Pinpoint the cell where the given text exists, returning its (x, y) midpoint coordinate. 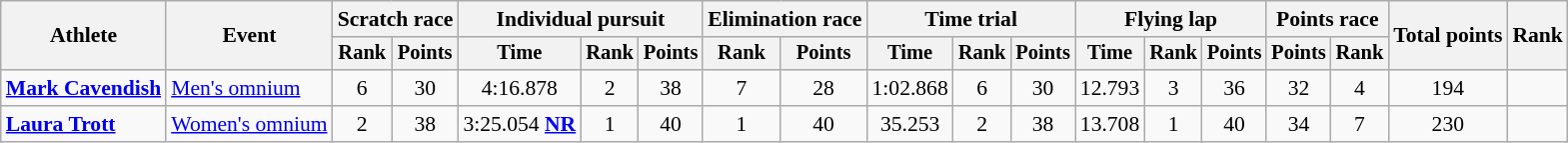
4 (1360, 88)
Men's omnium (249, 88)
12.793 (1109, 88)
Points race (1327, 19)
Time trial (970, 19)
Total points (1447, 36)
194 (1447, 88)
Athlete (84, 36)
28 (823, 88)
230 (1447, 124)
34 (1298, 124)
36 (1234, 88)
Laura Trott (84, 124)
4:16.878 (520, 88)
35.253 (909, 124)
3:25.054 NR (520, 124)
Elimination race (784, 19)
Individual pursuit (580, 19)
13.708 (1109, 124)
Women's omnium (249, 124)
3 (1173, 88)
Flying lap (1171, 19)
Mark Cavendish (84, 88)
Scratch race (396, 19)
1:02.868 (909, 88)
32 (1298, 88)
Event (249, 36)
